Identify which cell holds the provided text, then report its (x, y) central coordinate. 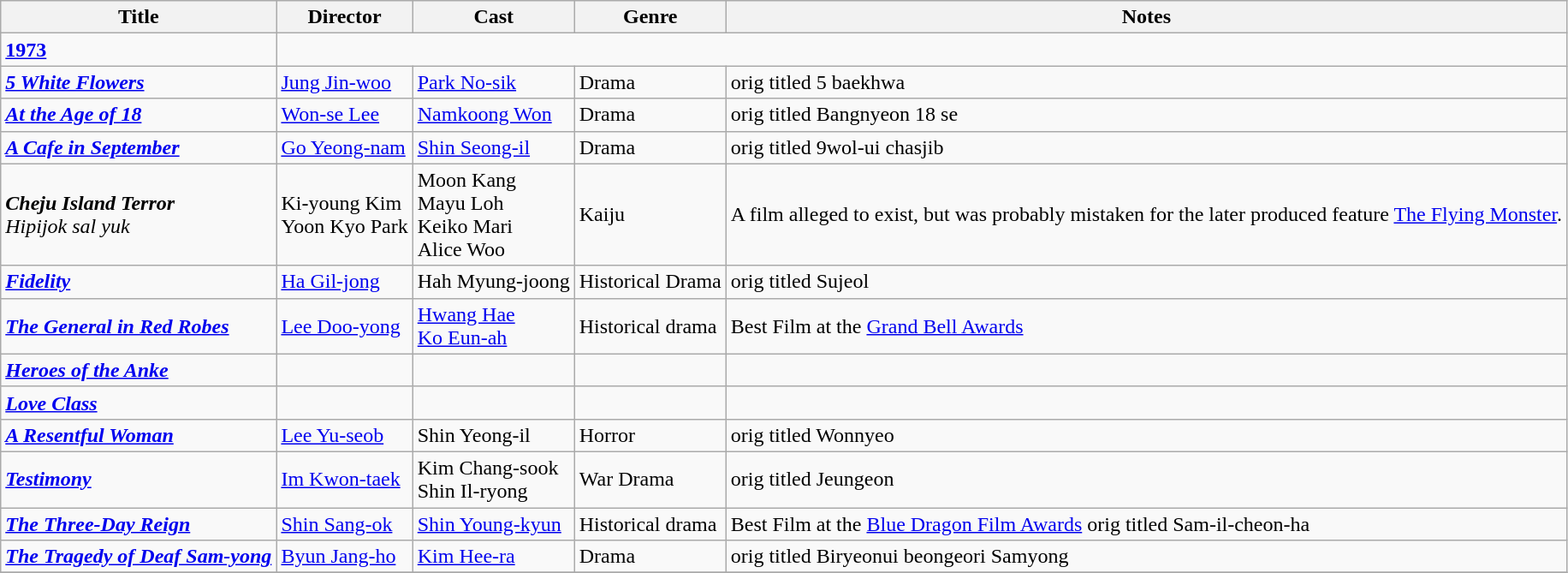
Fidelity (139, 282)
Best Film at the Grand Bell Awards (1146, 325)
Title (139, 17)
Love Class (139, 403)
Testimony (139, 480)
Im Kwon-taek (344, 480)
Kim Chang-sookShin Il-ryong (493, 480)
At the Age of 18 (139, 115)
Shin Sang-ok (344, 523)
Notes (1146, 17)
A Cafe in September (139, 147)
orig titled 9wol-ui chasjib (1146, 147)
Kaiju (650, 214)
Ha Gil-jong (344, 282)
Go Yeong-nam (344, 147)
Lee Yu-seob (344, 435)
Heroes of the Anke (139, 370)
Horror (650, 435)
Cheju Island TerrorHipijok sal yuk (139, 214)
Kim Hee-ra (493, 557)
orig titled 5 baekhwa (1146, 82)
The Tragedy of Deaf Sam-yong (139, 557)
Shin Young-kyun (493, 523)
A film alleged to exist, but was probably mistaken for the later produced feature The Flying Monster. (1146, 214)
orig titled Biryeonui beongeori Samyong (1146, 557)
Director (344, 17)
Genre (650, 17)
Shin Seong-il (493, 147)
Namkoong Won (493, 115)
orig titled Sujeol (1146, 282)
5 White Flowers (139, 82)
War Drama (650, 480)
orig titled Jeungeon (1146, 480)
Byun Jang-ho (344, 557)
Ki-young KimYoon Kyo Park (344, 214)
A Resentful Woman (139, 435)
orig titled Bangnyeon 18 se (1146, 115)
Hah Myung-joong (493, 282)
Best Film at the Blue Dragon Film Awards orig titled Sam-il-cheon-ha (1146, 523)
1973 (139, 50)
Historical Drama (650, 282)
Park No-sik (493, 82)
Lee Doo-yong (344, 325)
The General in Red Robes (139, 325)
Cast (493, 17)
Won-se Lee (344, 115)
The Three-Day Reign (139, 523)
orig titled Wonnyeo (1146, 435)
Shin Yeong-il (493, 435)
Jung Jin-woo (344, 82)
Moon KangMayu LohKeiko MariAlice Woo (493, 214)
Hwang HaeKo Eun-ah (493, 325)
